Locate the cell with the specified text and output its (x, y) center coordinate. 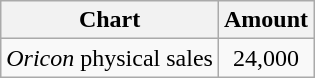
Amount (266, 20)
24,000 (266, 58)
Chart (110, 20)
Oricon physical sales (110, 58)
